Return (x, y) of the center of cell containing provided text 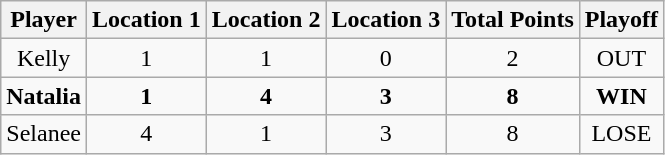
OUT (621, 58)
Natalia (44, 96)
Total Points (513, 20)
Player (44, 20)
Kelly (44, 58)
Location 2 (266, 20)
WIN (621, 96)
Location 1 (146, 20)
Playoff (621, 20)
2 (513, 58)
LOSE (621, 134)
Location 3 (386, 20)
Selanee (44, 134)
0 (386, 58)
